Provide the [x, y] coordinate of the cell's center where the given text is located.  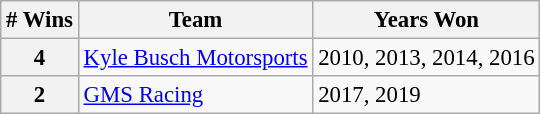
Team [196, 20]
2 [40, 95]
Kyle Busch Motorsports [196, 58]
2010, 2013, 2014, 2016 [426, 58]
2017, 2019 [426, 95]
# Wins [40, 20]
Years Won [426, 20]
4 [40, 58]
GMS Racing [196, 95]
